Return (x, y) of the center of cell containing provided text 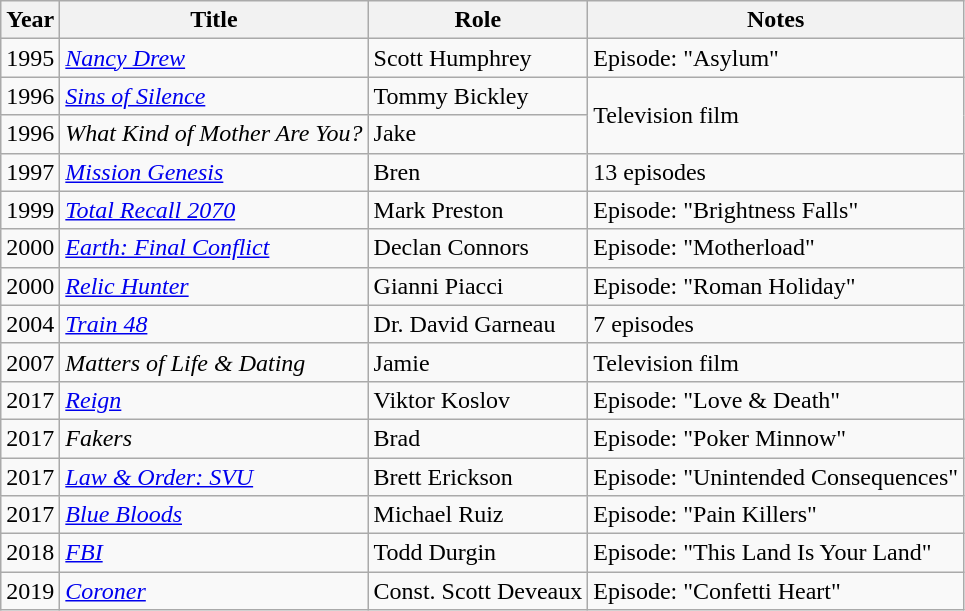
2018 (30, 553)
Jake (478, 134)
What Kind of Mother Are You? (214, 134)
Episode: "Motherload" (776, 248)
Episode: "Unintended Consequences" (776, 477)
2019 (30, 591)
Nancy Drew (214, 58)
Episode: "Roman Holiday" (776, 286)
Const. Scott Deveaux (478, 591)
Episode: "This Land Is Your Land" (776, 553)
Episode: "Pain Killers" (776, 515)
FBI (214, 553)
Notes (776, 20)
Brad (478, 438)
Fakers (214, 438)
Reign (214, 400)
1997 (30, 172)
7 episodes (776, 324)
Blue Bloods (214, 515)
Sins of Silence (214, 96)
Dr. David Garneau (478, 324)
Jamie (478, 362)
Train 48 (214, 324)
Declan Connors (478, 248)
Episode: "Asylum" (776, 58)
Bren (478, 172)
Year (30, 20)
Episode: "Brightness Falls" (776, 210)
13 episodes (776, 172)
Title (214, 20)
2007 (30, 362)
Todd Durgin (478, 553)
Relic Hunter (214, 286)
2004 (30, 324)
Michael Ruiz (478, 515)
Coroner (214, 591)
Gianni Piacci (478, 286)
Total Recall 2070 (214, 210)
Mission Genesis (214, 172)
Viktor Koslov (478, 400)
Matters of Life & Dating (214, 362)
Tommy Bickley (478, 96)
Episode: "Poker Minnow" (776, 438)
1999 (30, 210)
Earth: Final Conflict (214, 248)
Law & Order: SVU (214, 477)
Scott Humphrey (478, 58)
Role (478, 20)
1995 (30, 58)
Episode: "Confetti Heart" (776, 591)
Episode: "Love & Death" (776, 400)
Mark Preston (478, 210)
Brett Erickson (478, 477)
